For the text-containing cell, return its midpoint in [x, y] coordinate format. 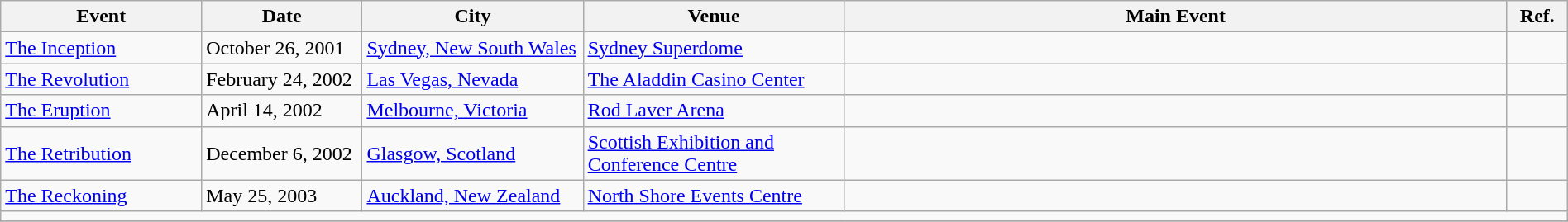
Date [282, 17]
Scottish Exhibition and Conference Centre [714, 154]
October 26, 2001 [282, 48]
The Reckoning [101, 196]
Main Event [1176, 17]
Sydney, New South Wales [473, 48]
Rod Laver Arena [714, 111]
Auckland, New Zealand [473, 196]
Sydney Superdome [714, 48]
The Revolution [101, 79]
May 25, 2003 [282, 196]
December 6, 2002 [282, 154]
Event [101, 17]
The Retribution [101, 154]
Glasgow, Scotland [473, 154]
April 14, 2002 [282, 111]
The Aladdin Casino Center [714, 79]
Las Vegas, Nevada [473, 79]
North Shore Events Centre [714, 196]
Ref. [1537, 17]
Melbourne, Victoria [473, 111]
City [473, 17]
February 24, 2002 [282, 79]
The Inception [101, 48]
Venue [714, 17]
The Eruption [101, 111]
